Output the [X, Y] coordinate of the center of the cell containing the given text.  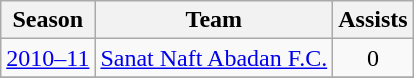
Team [214, 20]
0 [373, 58]
Sanat Naft Abadan F.C. [214, 58]
Assists [373, 20]
2010–11 [48, 58]
Season [48, 20]
